Provide the [x, y] coordinate of the cell's center where the given text is located.  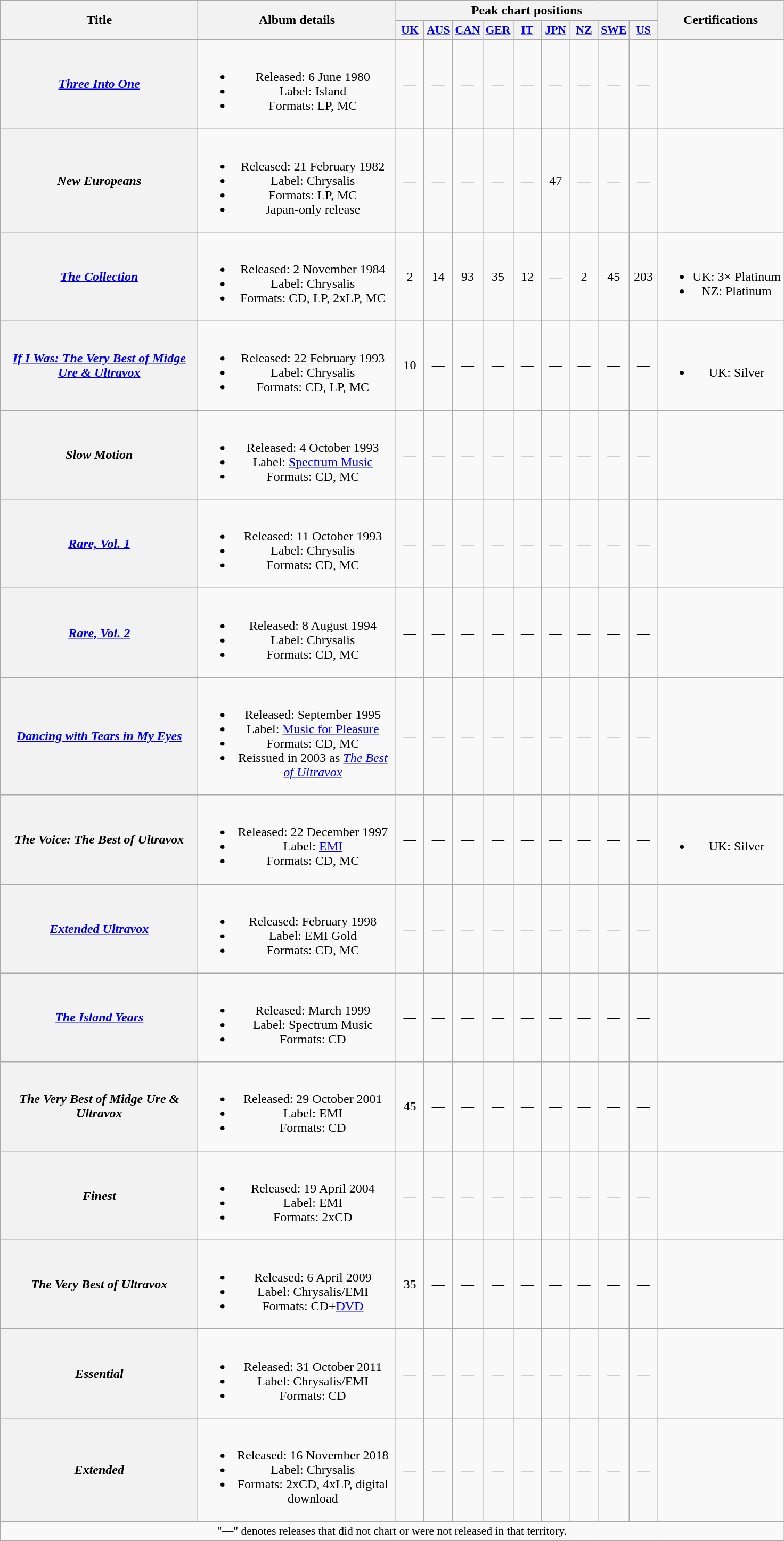
New Europeans [99, 181]
Finest [99, 1196]
The Collection [99, 277]
Released: 31 October 2011Label: Chrysalis/EMIFormats: CD [297, 1374]
Released: February 1998Label: EMI GoldFormats: CD, MC [297, 928]
Released: 6 April 2009Label: Chrysalis/EMIFormats: CD+DVD [297, 1284]
Released: 16 November 2018Label: ChrysalisFormats: 2xCD, 4xLP, digital download [297, 1470]
CAN [468, 30]
203 [643, 277]
Released: 4 October 1993Label: Spectrum MusicFormats: CD, MC [297, 455]
10 [410, 366]
JPN [556, 30]
Released: 2 November 1984Label: ChrysalisFormats: CD, LP, 2xLP, MC [297, 277]
SWE [614, 30]
Dancing with Tears in My Eyes [99, 736]
The Voice: The Best of Ultravox [99, 840]
Released: March 1999Label: Spectrum MusicFormats: CD [297, 1018]
Released: 21 February 1982Label: ChrysalisFormats: LP, MCJapan-only release [297, 181]
Essential [99, 1374]
The Island Years [99, 1018]
Extended Ultravox [99, 928]
Released: September 1995Label: Music for PleasureFormats: CD, MCReissued in 2003 as The Best of Ultravox [297, 736]
Title [99, 20]
Slow Motion [99, 455]
The Very Best of Midge Ure & Ultravox [99, 1106]
The Very Best of Ultravox [99, 1284]
Rare, Vol. 2 [99, 633]
UK: 3× PlatinumNZ: Platinum [721, 277]
Rare, Vol. 1 [99, 544]
47 [556, 181]
Peak chart positions [527, 11]
Album details [297, 20]
AUS [438, 30]
US [643, 30]
GER [497, 30]
12 [527, 277]
Released: 6 June 1980Label: IslandFormats: LP, MC [297, 84]
"—" denotes releases that did not chart or were not released in that territory. [392, 1531]
Extended [99, 1470]
Released: 19 April 2004Label: EMIFormats: 2xCD [297, 1196]
Released: 11 October 1993Label: ChrysalisFormats: CD, MC [297, 544]
NZ [584, 30]
Released: 8 August 1994Label: ChrysalisFormats: CD, MC [297, 633]
IT [527, 30]
If I Was: The Very Best of Midge Ure & Ultravox [99, 366]
Certifications [721, 20]
Released: 22 February 1993Label: ChrysalisFormats: CD, LP, MC [297, 366]
Released: 22 December 1997Label: EMIFormats: CD, MC [297, 840]
Released: 29 October 2001Label: EMIFormats: CD [297, 1106]
Three Into One [99, 84]
93 [468, 277]
UK [410, 30]
14 [438, 277]
